From the cell containing the given text, extract its center point as (x, y) coordinate. 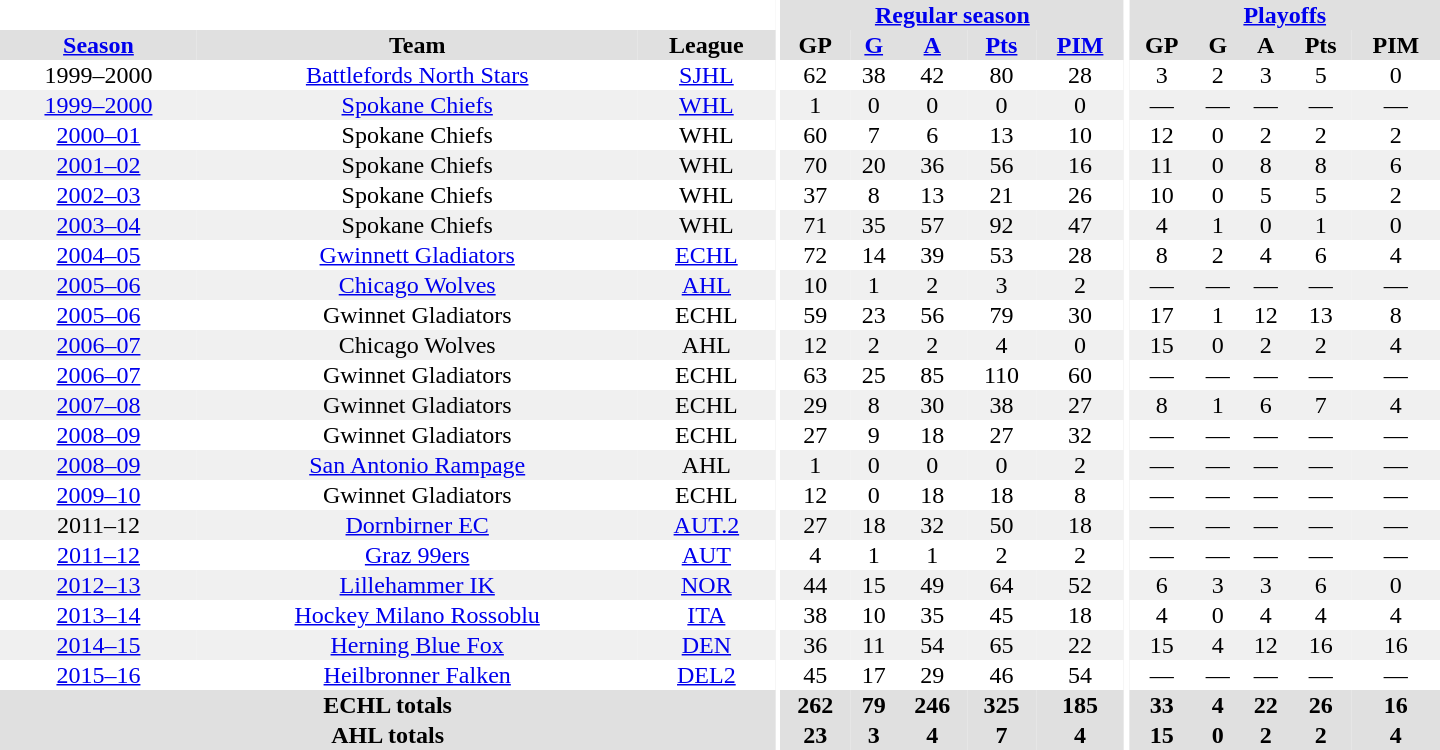
AHL totals (388, 735)
20 (874, 165)
70 (816, 165)
42 (932, 75)
Hockey Milano Rossoblu (418, 615)
Lillehammer IK (418, 585)
Dornbirner EC (418, 525)
246 (932, 705)
Playoffs (1284, 15)
2013–14 (98, 615)
Team (418, 45)
Herning Blue Fox (418, 645)
59 (816, 315)
71 (816, 225)
San Antonio Rampage (418, 465)
44 (816, 585)
2009–10 (98, 495)
52 (1080, 585)
Season (98, 45)
AUT (706, 555)
2014–15 (98, 645)
DEL2 (706, 675)
NOR (706, 585)
33 (1161, 705)
39 (932, 255)
37 (816, 195)
2004–05 (98, 255)
57 (932, 225)
2015–16 (98, 675)
325 (1002, 705)
262 (816, 705)
DEN (706, 645)
92 (1002, 225)
2000–01 (98, 135)
Heilbronner Falken (418, 675)
9 (874, 435)
185 (1080, 705)
49 (932, 585)
25 (874, 375)
2001–02 (98, 165)
72 (816, 255)
2007–08 (98, 405)
ECHL totals (388, 705)
Battlefords North Stars (418, 75)
2012–13 (98, 585)
SJHL (706, 75)
80 (1002, 75)
Regular season (953, 15)
2002–03 (98, 195)
ITA (706, 615)
AUT.2 (706, 525)
Graz 99ers (418, 555)
21 (1002, 195)
47 (1080, 225)
2003–04 (98, 225)
85 (932, 375)
62 (816, 75)
Gwinnett Gladiators (418, 255)
63 (816, 375)
110 (1002, 375)
65 (1002, 645)
50 (1002, 525)
46 (1002, 675)
14 (874, 255)
64 (1002, 585)
League (706, 45)
53 (1002, 255)
